Scan for the cell matching the given text and deliver its (X, Y) coordinate at center. 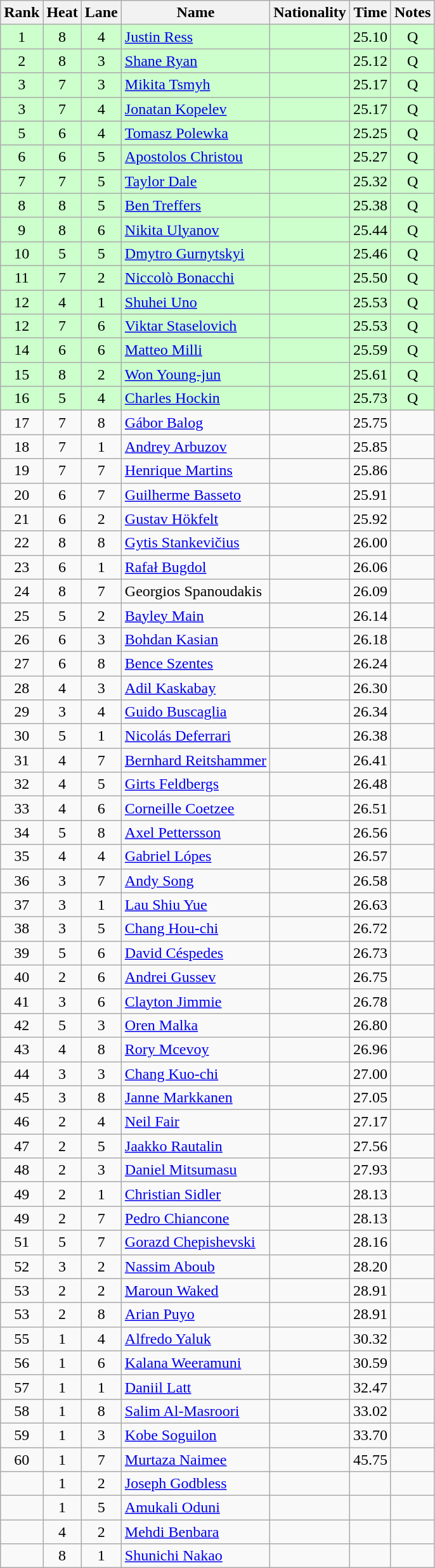
42 (22, 1025)
Nationality (310, 13)
Lau Shiu Yue (195, 905)
Nikita Ulyanov (195, 229)
11 (22, 277)
45 (22, 1098)
25.59 (370, 350)
33.70 (370, 1435)
25.91 (370, 495)
26.09 (370, 591)
59 (22, 1435)
Bayley Main (195, 615)
Andrey Arbuzov (195, 447)
47 (22, 1146)
Girts Feldbergs (195, 784)
Kalana Weeramuni (195, 1363)
Guilherme Basseto (195, 495)
39 (22, 953)
28.16 (370, 1242)
Rafał Bugdol (195, 567)
25.92 (370, 519)
Georgios Spanoudakis (195, 591)
36 (22, 881)
Oren Malka (195, 1025)
34 (22, 832)
Won Young-jun (195, 374)
Tomasz Polewka (195, 133)
Justin Ress (195, 37)
32 (22, 784)
Rory Mcevoy (195, 1049)
25.61 (370, 374)
26.73 (370, 953)
25 (22, 615)
10 (22, 253)
27.00 (370, 1074)
35 (22, 857)
Chang Kuo-chi (195, 1074)
Murtaza Naimee (195, 1459)
Notes (412, 13)
28.20 (370, 1266)
26.72 (370, 929)
26.96 (370, 1049)
26.51 (370, 808)
Jaakko Rautalin (195, 1146)
Gorazd Chepishevski (195, 1242)
28 (22, 687)
9 (22, 229)
Heat (62, 13)
18 (22, 447)
Arian Puyo (195, 1315)
27.93 (370, 1170)
Time (370, 13)
27.05 (370, 1098)
30.32 (370, 1339)
Maroun Waked (195, 1291)
25.12 (370, 61)
26.57 (370, 857)
27 (22, 663)
41 (22, 1001)
26.48 (370, 784)
Gustav Hökfelt (195, 519)
Andrei Gussev (195, 977)
Charles Hockin (195, 398)
Kobe Soguilon (195, 1435)
15 (22, 374)
26.18 (370, 639)
26.00 (370, 543)
26.56 (370, 832)
Mehdi Benbara (195, 1532)
26.41 (370, 760)
14 (22, 350)
Pedro Chiancone (195, 1218)
Apostolos Christou (195, 157)
Guido Buscaglia (195, 712)
Alfredo Yaluk (195, 1339)
32.47 (370, 1387)
Jonatan Kopelev (195, 109)
26.58 (370, 881)
26.75 (370, 977)
25.85 (370, 447)
31 (22, 760)
Andy Song (195, 881)
26.30 (370, 687)
Bence Szentes (195, 663)
Name (195, 13)
Viktar Staselovich (195, 326)
17 (22, 423)
44 (22, 1074)
19 (22, 471)
Niccolò Bonacchi (195, 277)
25.46 (370, 253)
Shuhei Uno (195, 302)
Amukali Oduni (195, 1508)
29 (22, 712)
26.63 (370, 905)
Henrique Martins (195, 471)
43 (22, 1049)
27.56 (370, 1146)
Lane (101, 13)
37 (22, 905)
23 (22, 567)
33 (22, 808)
25.73 (370, 398)
26.14 (370, 615)
57 (22, 1387)
58 (22, 1411)
22 (22, 543)
25.10 (370, 37)
Mikita Tsmyh (195, 85)
Shane Ryan (195, 61)
Nicolás Deferrari (195, 736)
Matteo Milli (195, 350)
Daniel Mitsumasu (195, 1170)
25.32 (370, 181)
25.38 (370, 205)
38 (22, 929)
16 (22, 398)
45.75 (370, 1459)
25.44 (370, 229)
27.17 (370, 1122)
46 (22, 1122)
25.50 (370, 277)
Neil Fair (195, 1122)
26.24 (370, 663)
Christian Sidler (195, 1194)
60 (22, 1459)
20 (22, 495)
Gábor Balog (195, 423)
Axel Pettersson (195, 832)
Taylor Dale (195, 181)
26.38 (370, 736)
Gytis Stankevičius (195, 543)
Daniil Latt (195, 1387)
Adil Kaskabay (195, 687)
Clayton Jimmie (195, 1001)
Joseph Godbless (195, 1484)
Corneille Coetzee (195, 808)
Rank (22, 13)
Gabriel Lópes (195, 857)
55 (22, 1339)
25.86 (370, 471)
26.34 (370, 712)
25.27 (370, 157)
25.75 (370, 423)
30.59 (370, 1363)
52 (22, 1266)
Bernhard Reitshammer (195, 760)
Janne Markkanen (195, 1098)
33.02 (370, 1411)
Ben Treffers (195, 205)
21 (22, 519)
26.80 (370, 1025)
40 (22, 977)
48 (22, 1170)
Nassim Aboub (195, 1266)
Bohdan Kasian (195, 639)
Dmytro Gurnytskyi (195, 253)
51 (22, 1242)
24 (22, 591)
30 (22, 736)
Salim Al-Masroori (195, 1411)
David Céspedes (195, 953)
26 (22, 639)
56 (22, 1363)
Chang Hou-chi (195, 929)
26.78 (370, 1001)
26.06 (370, 567)
25.25 (370, 133)
Shunichi Nakao (195, 1556)
